Capture the cell that displays the provided text and extract its [X, Y] central coordinate. 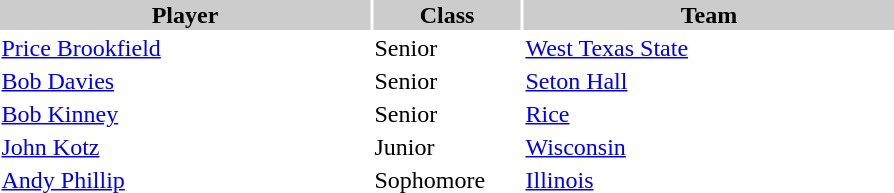
Price Brookfield [185, 48]
Wisconsin [709, 147]
Bob Davies [185, 81]
John Kotz [185, 147]
Rice [709, 114]
Bob Kinney [185, 114]
West Texas State [709, 48]
Class [447, 15]
Junior [447, 147]
Seton Hall [709, 81]
Player [185, 15]
Team [709, 15]
